Return the [X, Y] coordinate for the center point of the cell that contains the specified text.  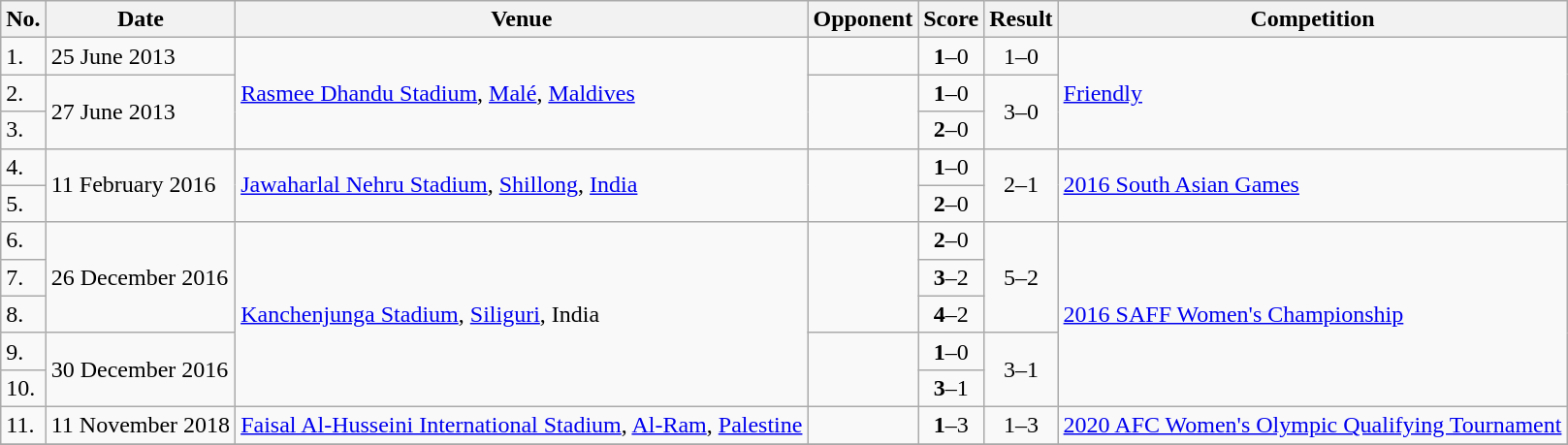
9. [23, 351]
8. [23, 314]
26 December 2016 [140, 277]
11 November 2018 [140, 425]
Jawaharlal Nehru Stadium, Shillong, India [522, 185]
2016 SAFF Women's Championship [1313, 314]
Score [951, 19]
Kanchenjunga Stadium, Siliguri, India [522, 314]
Rasmee Dhandu Stadium, Malé, Maldives [522, 93]
11. [23, 425]
6. [23, 240]
Result [1021, 19]
Opponent [863, 19]
30 December 2016 [140, 369]
3. [23, 130]
25 June 2013 [140, 56]
4. [23, 167]
Venue [522, 19]
No. [23, 19]
3–2 [951, 277]
11 February 2016 [140, 185]
3–0 [1021, 111]
Faisal Al-Husseini International Stadium, Al-Ram, Palestine [522, 425]
2. [23, 93]
5–2 [1021, 277]
1. [23, 56]
2–1 [1021, 185]
Friendly [1313, 93]
Date [140, 19]
4–2 [951, 314]
2020 AFC Women's Olympic Qualifying Tournament [1313, 425]
5. [23, 204]
Competition [1313, 19]
27 June 2013 [140, 111]
10. [23, 388]
2016 South Asian Games [1313, 185]
7. [23, 277]
